Provide the (x, y) coordinate of the cell's center where the given text is located.  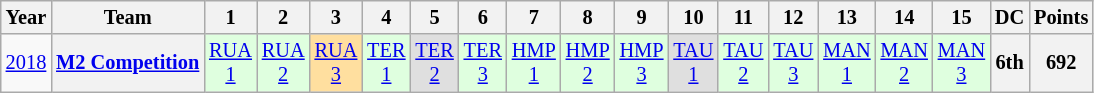
TAU2 (743, 63)
692 (1061, 63)
Points (1061, 17)
RUA3 (336, 63)
RUA1 (230, 63)
MAN3 (962, 63)
HMP2 (588, 63)
HMP3 (642, 63)
TER2 (434, 63)
RUA2 (284, 63)
6th (1010, 63)
TER3 (483, 63)
DC (1010, 17)
12 (793, 17)
8 (588, 17)
9 (642, 17)
MAN2 (904, 63)
2018 (26, 63)
Year (26, 17)
2 (284, 17)
MAN1 (846, 63)
13 (846, 17)
14 (904, 17)
6 (483, 17)
15 (962, 17)
3 (336, 17)
1 (230, 17)
7 (534, 17)
M2 Competition (128, 63)
10 (693, 17)
HMP1 (534, 63)
5 (434, 17)
TAU3 (793, 63)
TER1 (386, 63)
11 (743, 17)
TAU1 (693, 63)
Team (128, 17)
4 (386, 17)
